Determine the [x, y] coordinate at the center of the cell enclosing the given text.  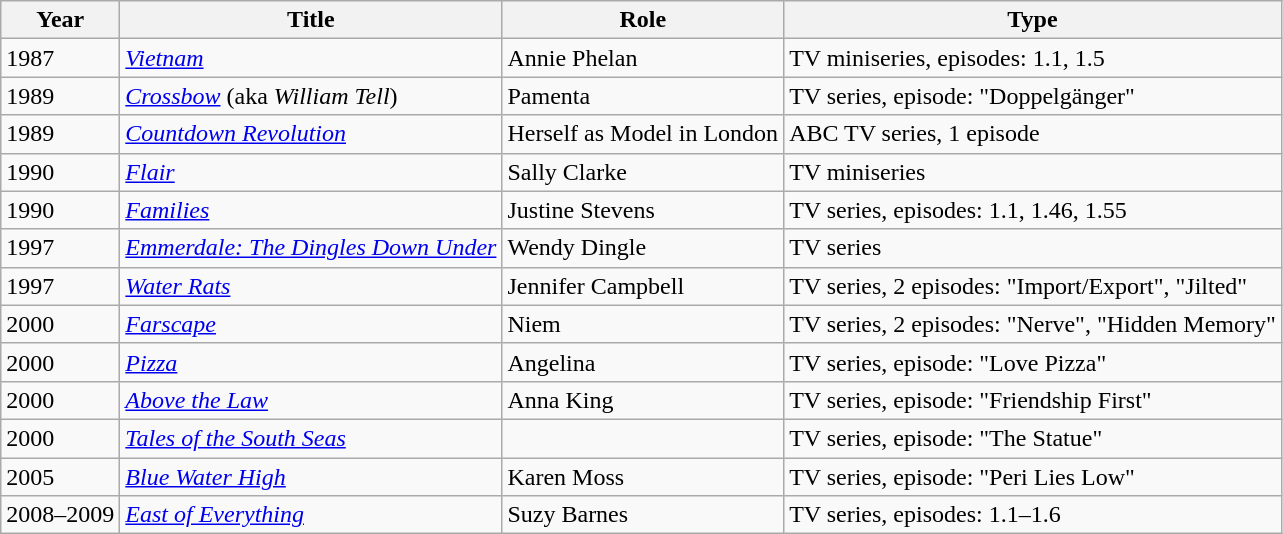
Pamenta [643, 96]
Karen Moss [643, 477]
Jennifer Campbell [643, 286]
TV miniseries, episodes: 1.1, 1.5 [1033, 58]
Vietnam [311, 58]
Suzy Barnes [643, 515]
Justine Stevens [643, 210]
Above the Law [311, 400]
2008–2009 [60, 515]
Year [60, 20]
Flair [311, 172]
Families [311, 210]
TV series, 2 episodes: "Nerve", "Hidden Memory" [1033, 324]
TV series, episode: "Doppelgänger" [1033, 96]
East of Everything [311, 515]
Niem [643, 324]
Emmerdale: The Dingles Down Under [311, 248]
Pizza [311, 362]
Role [643, 20]
Annie Phelan [643, 58]
Tales of the South Seas [311, 438]
Blue Water High [311, 477]
1987 [60, 58]
Farscape [311, 324]
Water Rats [311, 286]
Herself as Model in London [643, 134]
Angelina [643, 362]
TV series, episode: "Peri Lies Low" [1033, 477]
TV miniseries [1033, 172]
Type [1033, 20]
TV series, episodes: 1.1, 1.46, 1.55 [1033, 210]
Countdown Revolution [311, 134]
ABC TV series, 1 episode [1033, 134]
Crossbow (aka William Tell) [311, 96]
Title [311, 20]
TV series, episode: "Love Pizza" [1033, 362]
TV series, episode: "The Statue" [1033, 438]
Anna King [643, 400]
TV series, episodes: 1.1–1.6 [1033, 515]
TV series, episode: "Friendship First" [1033, 400]
2005 [60, 477]
TV series, 2 episodes: "Import/Export", "Jilted" [1033, 286]
TV series [1033, 248]
Wendy Dingle [643, 248]
Sally Clarke [643, 172]
